Find where the given text appears and provide that cell's center as (X, Y) coordinate. 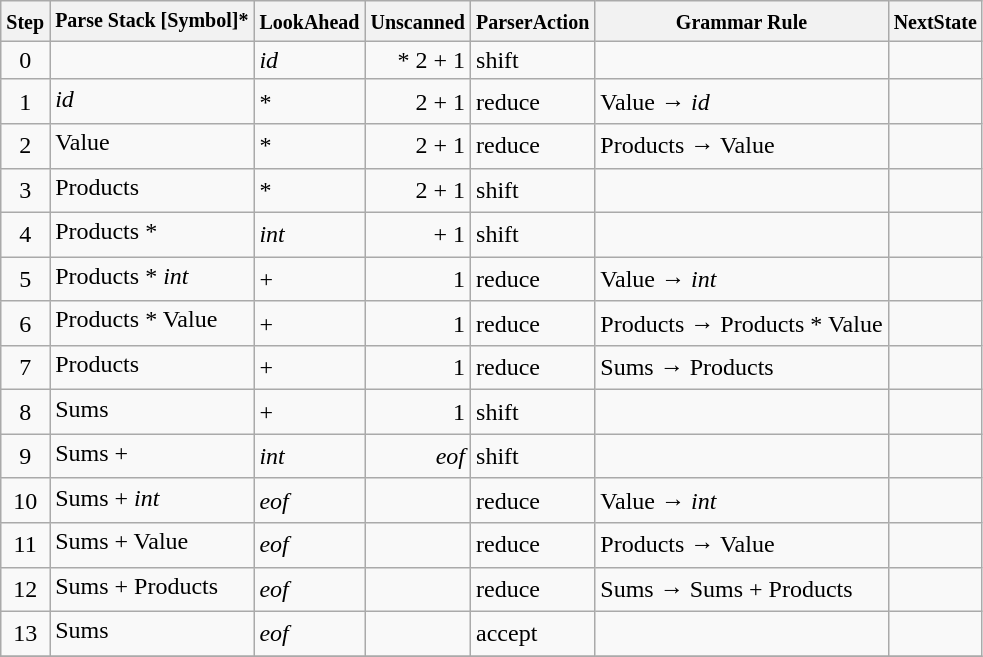
ParserAction (533, 22)
Sums + Products (152, 589)
Products * Value (152, 323)
5 (26, 279)
13 (26, 633)
Products * int (152, 279)
Value → id (742, 101)
0 (26, 60)
Products * (152, 234)
6 (26, 323)
12 (26, 589)
Grammar Rule (742, 22)
Unscanned (418, 22)
Step (26, 22)
11 (26, 545)
Value (152, 146)
NextState (935, 22)
+ 1 (418, 234)
Products → Products * Value (742, 323)
Parse Stack [Symbol]* (152, 22)
Sums + (152, 456)
accept (533, 633)
Sums + Value (152, 545)
* 2 + 1 (418, 60)
4 (26, 234)
Sums → Sums + Products (742, 589)
9 (26, 456)
LookAhead (310, 22)
10 (26, 500)
3 (26, 190)
7 (26, 367)
2 (26, 146)
Sums + int (152, 500)
8 (26, 412)
Sums → Products (742, 367)
